Pinpoint the cell where the given text exists, returning its (x, y) midpoint coordinate. 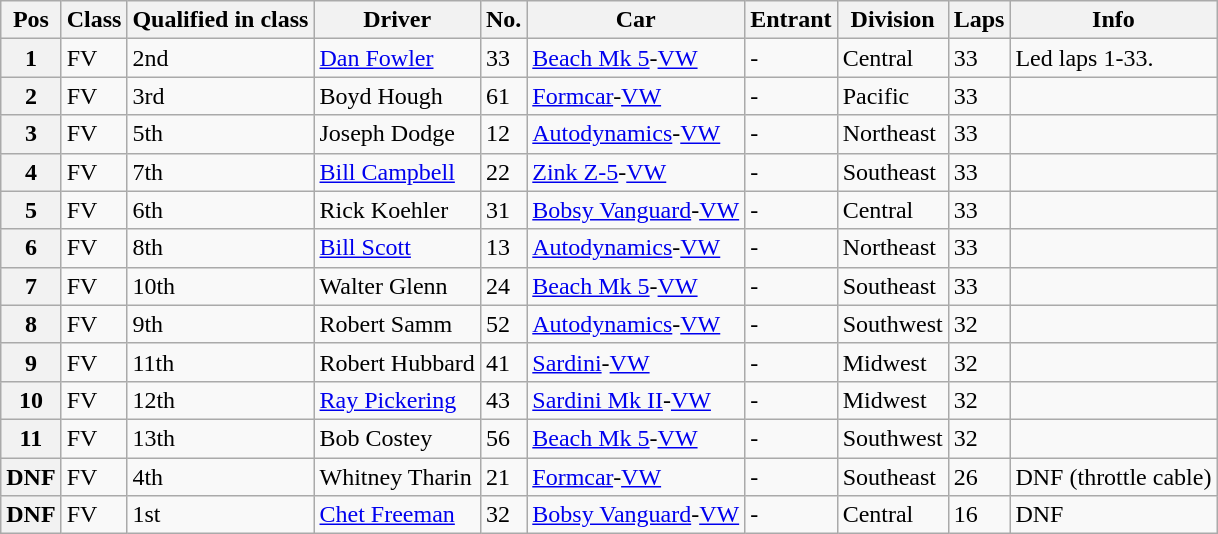
22 (503, 172)
Bill Scott (397, 248)
Laps (979, 20)
11 (31, 438)
4 (31, 172)
12th (220, 400)
7 (31, 286)
Walter Glenn (397, 286)
16 (979, 515)
1 (31, 58)
5th (220, 134)
Class (94, 20)
Robert Hubbard (397, 362)
Rick Koehler (397, 210)
52 (503, 324)
Pacific (892, 96)
8th (220, 248)
Qualified in class (220, 20)
61 (503, 96)
Car (636, 20)
10th (220, 286)
Division (892, 20)
Entrant (791, 20)
Zink Z-5-VW (636, 172)
9th (220, 324)
13 (503, 248)
No. (503, 20)
26 (979, 477)
6th (220, 210)
Robert Samm (397, 324)
DNF (throttle cable) (1114, 477)
41 (503, 362)
8 (31, 324)
Ray Pickering (397, 400)
Whitney Tharin (397, 477)
5 (31, 210)
1st (220, 515)
31 (503, 210)
3rd (220, 96)
Pos (31, 20)
21 (503, 477)
9 (31, 362)
43 (503, 400)
Bob Costey (397, 438)
24 (503, 286)
Joseph Dodge (397, 134)
Bill Campbell (397, 172)
12 (503, 134)
10 (31, 400)
7th (220, 172)
13th (220, 438)
4th (220, 477)
Led laps 1-33. (1114, 58)
Sardini-VW (636, 362)
Driver (397, 20)
56 (503, 438)
6 (31, 248)
11th (220, 362)
2nd (220, 58)
Sardini Mk II-VW (636, 400)
Boyd Hough (397, 96)
Info (1114, 20)
Dan Fowler (397, 58)
2 (31, 96)
Chet Freeman (397, 515)
3 (31, 134)
